Identify which cell holds the provided text, then report its (x, y) central coordinate. 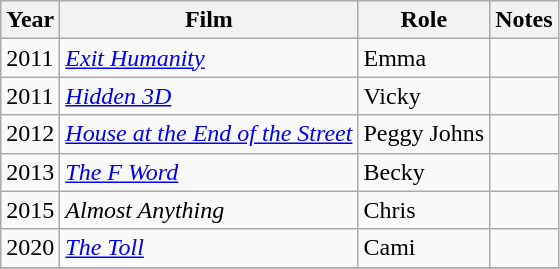
Emma (424, 58)
The F Word (209, 172)
Becky (424, 172)
House at the End of the Street (209, 134)
Role (424, 20)
2012 (30, 134)
Chris (424, 210)
Film (209, 20)
2015 (30, 210)
Exit Humanity (209, 58)
2020 (30, 248)
Notes (524, 20)
Peggy Johns (424, 134)
Hidden 3D (209, 96)
Almost Anything (209, 210)
Year (30, 20)
Vicky (424, 96)
Cami (424, 248)
The Toll (209, 248)
2013 (30, 172)
